Detect which cell encompasses the target text, then output its [x, y] center coordinate. 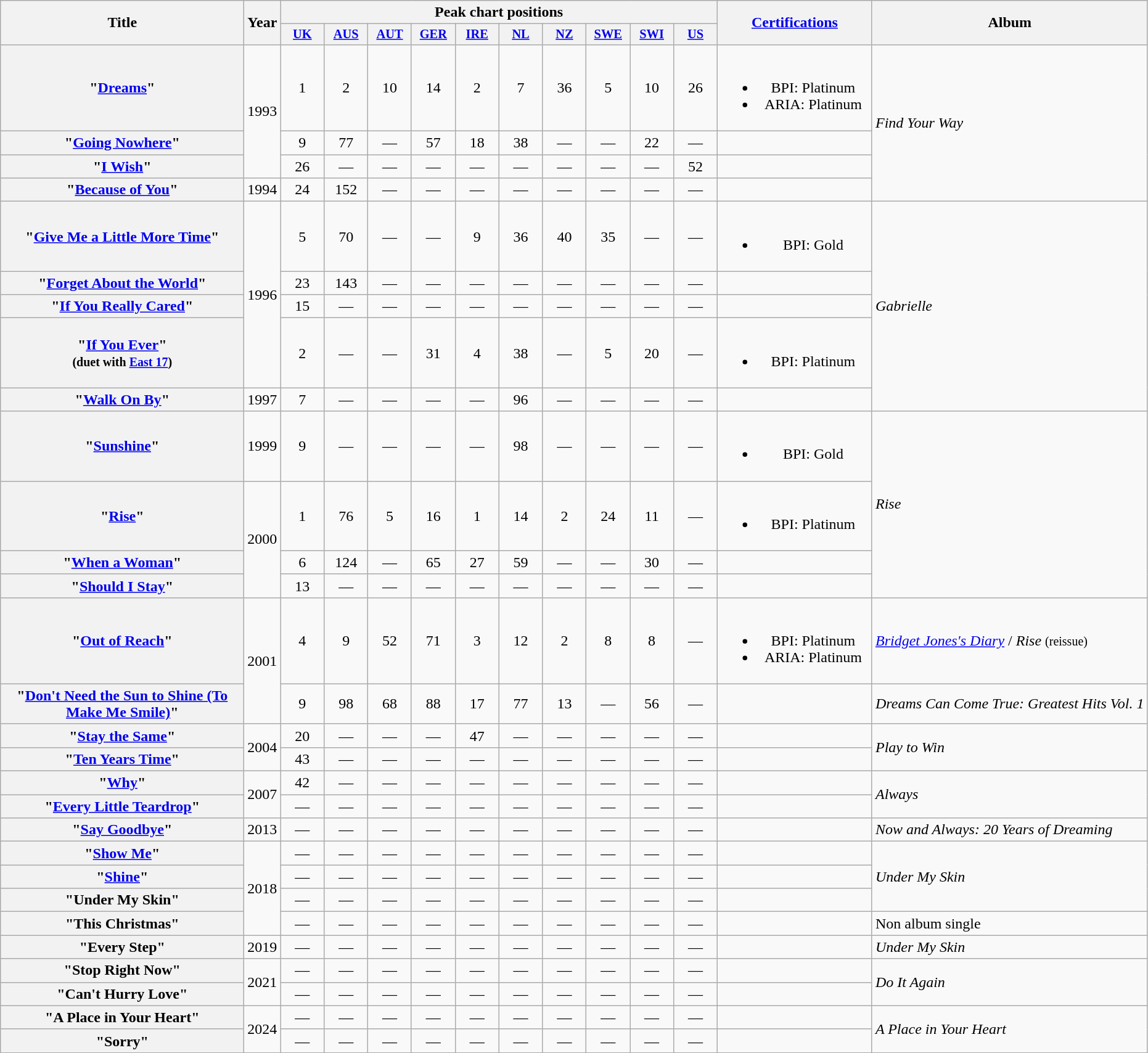
Album [1010, 23]
IRE [477, 35]
"Stay the Same" [122, 735]
18 [477, 143]
"I Wish" [122, 166]
SWI [652, 35]
2018 [263, 888]
47 [477, 735]
27 [477, 562]
"This Christmas" [122, 924]
1996 [263, 295]
43 [302, 759]
31 [433, 353]
42 [302, 783]
40 [565, 237]
Title [122, 23]
"Should I Stay" [122, 586]
NZ [565, 35]
65 [433, 562]
"Because of You" [122, 190]
"Say Goodbye" [122, 830]
71 [433, 641]
"Sunshine" [122, 446]
2004 [263, 747]
2013 [263, 830]
"Don't Need the Sun to Shine (To Make Me Smile)" [122, 704]
"Walk On By" [122, 399]
Rise [1010, 504]
1993 [263, 111]
Do It Again [1010, 982]
Gabrielle [1010, 306]
Peak chart positions [499, 12]
Dreams Can Come True: Greatest Hits Vol. 1 [1010, 704]
12 [520, 641]
2000 [263, 539]
3 [477, 641]
Find Your Way [1010, 123]
"If You Really Cared" [122, 306]
15 [302, 306]
A Place in Your Heart [1010, 1029]
2001 [263, 661]
AUS [346, 35]
US [695, 35]
"Sorry" [122, 1041]
"Every Step" [122, 947]
"Out of Reach" [122, 641]
16 [433, 515]
"Show Me" [122, 853]
"A Place in Your Heart" [122, 1017]
2021 [263, 982]
68 [390, 704]
"Ten Years Time" [122, 759]
76 [346, 515]
23 [302, 283]
"Why" [122, 783]
"Give Me a Little More Time" [122, 237]
Now and Always: 20 Years of Dreaming [1010, 830]
"Forget About the World" [122, 283]
Bridget Jones's Diary / Rise (reissue) [1010, 641]
2019 [263, 947]
"Under My Skin" [122, 900]
59 [520, 562]
"Rise" [122, 515]
17 [477, 704]
SWE [608, 35]
2007 [263, 795]
NL [520, 35]
11 [652, 515]
152 [346, 190]
"Going Nowhere" [122, 143]
Always [1010, 795]
"Stop Right Now" [122, 970]
6 [302, 562]
22 [652, 143]
143 [346, 283]
56 [652, 704]
57 [433, 143]
"Can't Hurry Love" [122, 994]
1994 [263, 190]
Certifications [794, 23]
96 [520, 399]
"Shine" [122, 877]
2024 [263, 1029]
GER [433, 35]
88 [433, 704]
30 [652, 562]
Non album single [1010, 924]
UK [302, 35]
"Every Little Teardrop" [122, 806]
1999 [263, 446]
1997 [263, 399]
Year [263, 23]
35 [608, 237]
70 [346, 237]
"When a Woman" [122, 562]
"If You Ever" (duet with East 17) [122, 353]
"Dreams" [122, 88]
Play to Win [1010, 747]
124 [346, 562]
AUT [390, 35]
